From the cell containing the given text, extract its center point as [x, y] coordinate. 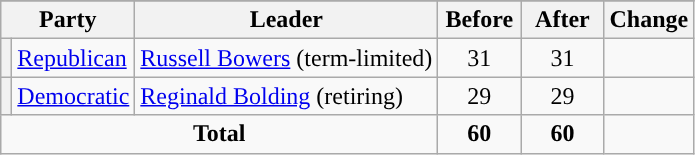
Total [220, 134]
After [562, 20]
Republican [74, 58]
Democratic [74, 96]
Reginald Bolding (retiring) [286, 96]
Change [649, 20]
Russell Bowers (term-limited) [286, 58]
Leader [286, 20]
Party [68, 20]
Before [480, 20]
